Return (x, y) of the center of cell containing provided text 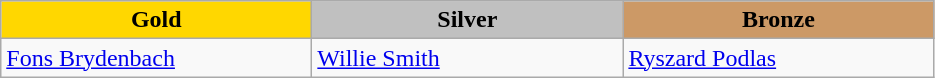
Silver (468, 20)
Bronze (778, 20)
Willie Smith (468, 58)
Gold (156, 20)
Ryszard Podlas (778, 58)
Fons Brydenbach (156, 58)
